Provide the (x, y) coordinate of the cell's center where the given text is located.  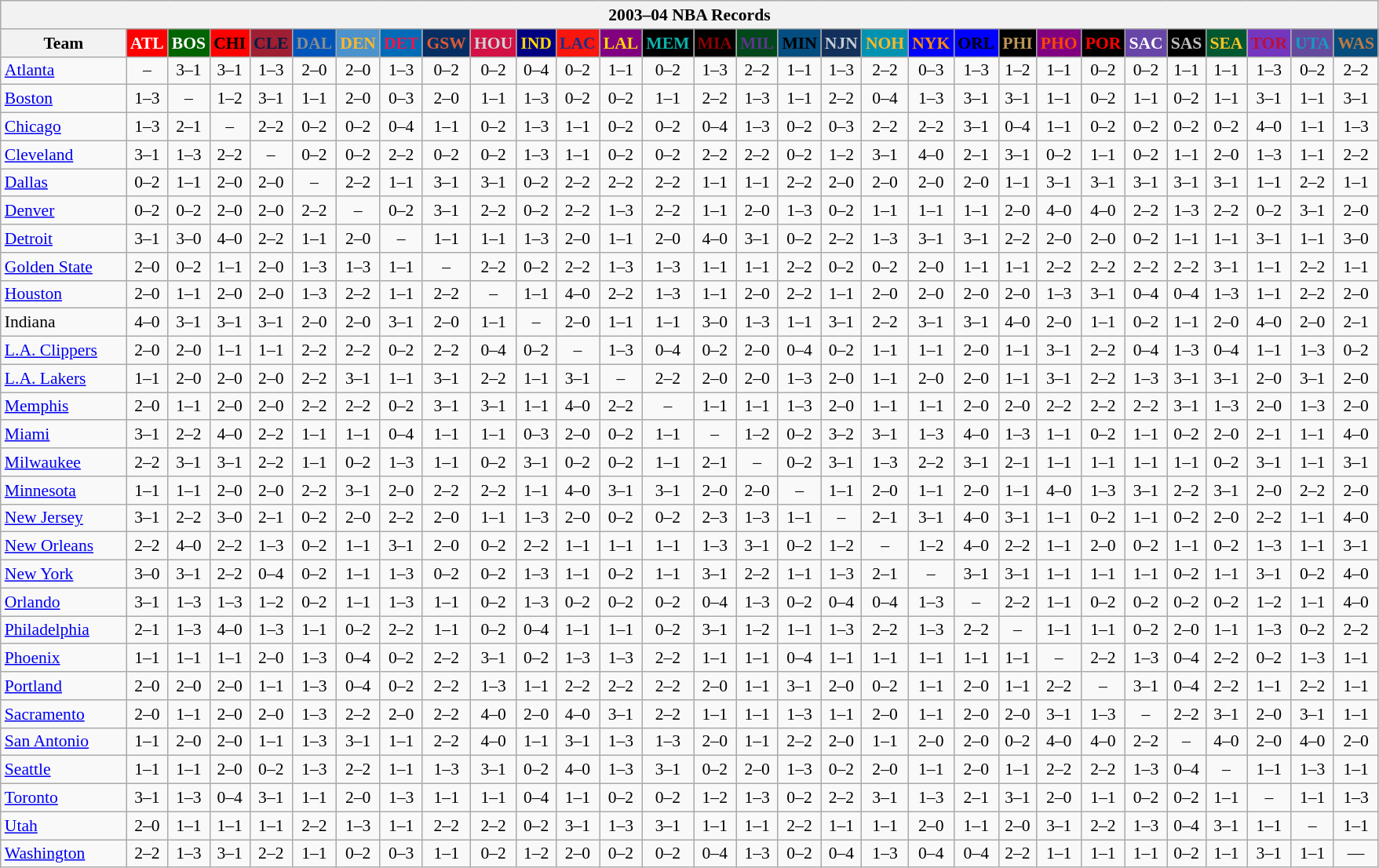
Phoenix (64, 658)
LAL (622, 43)
Houston (64, 294)
SAC (1146, 43)
2003–04 NBA Records (689, 15)
Golden State (64, 267)
Portland (64, 686)
Boston (64, 99)
Washington (64, 854)
PHI (1017, 43)
SEA (1226, 43)
— (1356, 854)
DET (402, 43)
CHI (229, 43)
CLE (272, 43)
3–2 (841, 435)
NOH (885, 43)
Minnesota (64, 491)
TOR (1270, 43)
Memphis (64, 407)
DEN (358, 43)
Atlanta (64, 71)
DAL (315, 43)
Miami (64, 435)
WAS (1356, 43)
NJN (841, 43)
SAS (1187, 43)
IND (536, 43)
LAC (578, 43)
Philadelphia (64, 630)
GSW (446, 43)
Indiana (64, 323)
MIA (715, 43)
New Jersey (64, 518)
L.A. Lakers (64, 378)
L.A. Clippers (64, 351)
ATL (148, 43)
MEM (667, 43)
Utah (64, 826)
POR (1104, 43)
Team (64, 43)
2–3 (715, 518)
Orlando (64, 602)
Sacramento (64, 714)
MIN (799, 43)
PHO (1060, 43)
ORL (976, 43)
BOS (188, 43)
MIL (757, 43)
New York (64, 574)
New Orleans (64, 546)
UTA (1312, 43)
Dallas (64, 183)
Milwaukee (64, 462)
Denver (64, 211)
San Antonio (64, 742)
HOU (493, 43)
Detroit (64, 239)
Toronto (64, 798)
Cleveland (64, 155)
Chicago (64, 127)
NYK (931, 43)
Seattle (64, 770)
